Pinpoint the cell where the given text exists, returning its [X, Y] midpoint coordinate. 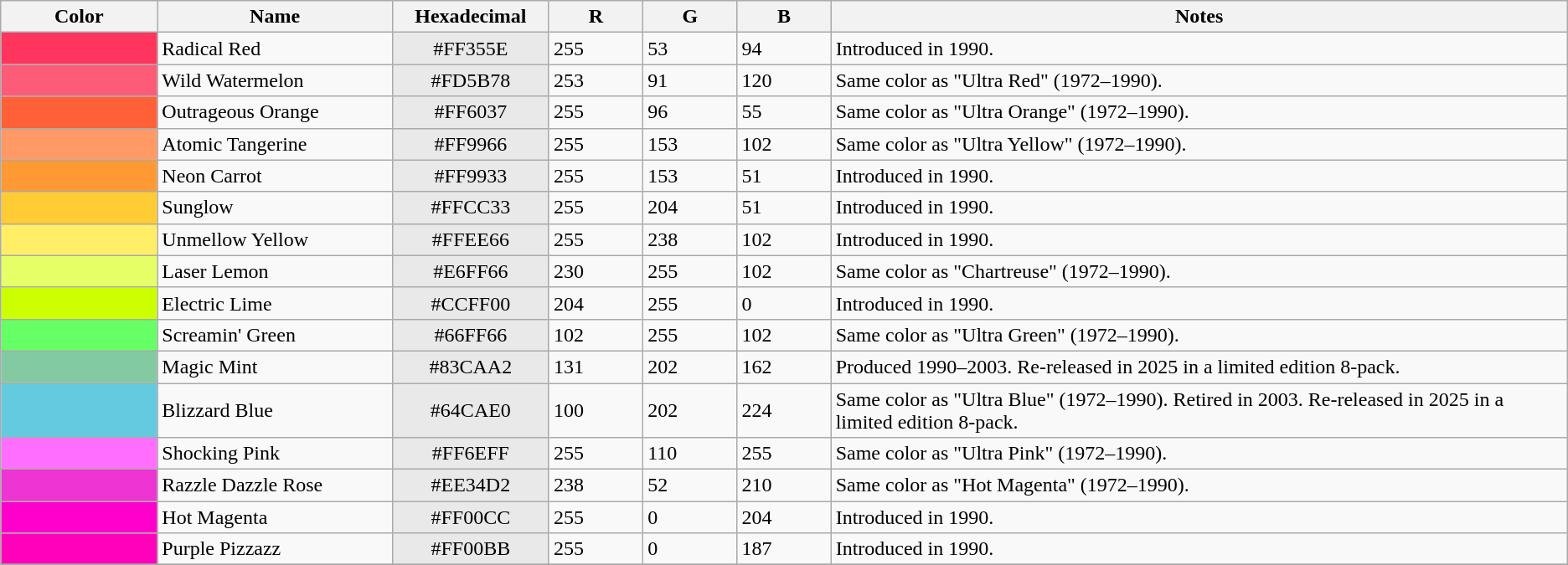
G [690, 17]
#CCFF00 [471, 303]
Electric Lime [275, 303]
Sunglow [275, 208]
#FD5B78 [471, 80]
Purple Pizzazz [275, 549]
91 [690, 80]
131 [596, 367]
253 [596, 80]
#FF9966 [471, 144]
210 [784, 485]
#64CAE0 [471, 410]
Produced 1990–2003. Re-released in 2025 in a limited edition 8-pack. [1199, 367]
Shocking Pink [275, 454]
Same color as "Ultra Pink" (1972–1990). [1199, 454]
#FF6EFF [471, 454]
Unmellow Yellow [275, 239]
#FFEE66 [471, 239]
#FF9933 [471, 176]
Wild Watermelon [275, 80]
#66FF66 [471, 335]
#EE34D2 [471, 485]
110 [690, 454]
Magic Mint [275, 367]
Laser Lemon [275, 271]
Blizzard Blue [275, 410]
120 [784, 80]
224 [784, 410]
#FF00CC [471, 517]
R [596, 17]
96 [690, 112]
Atomic Tangerine [275, 144]
Same color as "Ultra Green" (1972–1990). [1199, 335]
100 [596, 410]
Hot Magenta [275, 517]
Same color as "Ultra Red" (1972–1990). [1199, 80]
#FF6037 [471, 112]
Same color as "Ultra Yellow" (1972–1990). [1199, 144]
Same color as "Ultra Blue" (1972–1990). Retired in 2003. Re-released in 2025 in a limited edition 8-pack. [1199, 410]
Notes [1199, 17]
Razzle Dazzle Rose [275, 485]
230 [596, 271]
94 [784, 49]
Screamin' Green [275, 335]
Hexadecimal [471, 17]
Same color as "Hot Magenta" (1972–1990). [1199, 485]
55 [784, 112]
Color [79, 17]
#FF355E [471, 49]
Same color as "Chartreuse" (1972–1990). [1199, 271]
187 [784, 549]
Name [275, 17]
Radical Red [275, 49]
Same color as "Ultra Orange" (1972–1990). [1199, 112]
162 [784, 367]
Neon Carrot [275, 176]
#E6FF66 [471, 271]
Outrageous Orange [275, 112]
#83CAA2 [471, 367]
#FF00BB [471, 549]
52 [690, 485]
B [784, 17]
#FFCC33 [471, 208]
53 [690, 49]
